Return the [x, y] coordinate for the center point of the cell that contains the specified text.  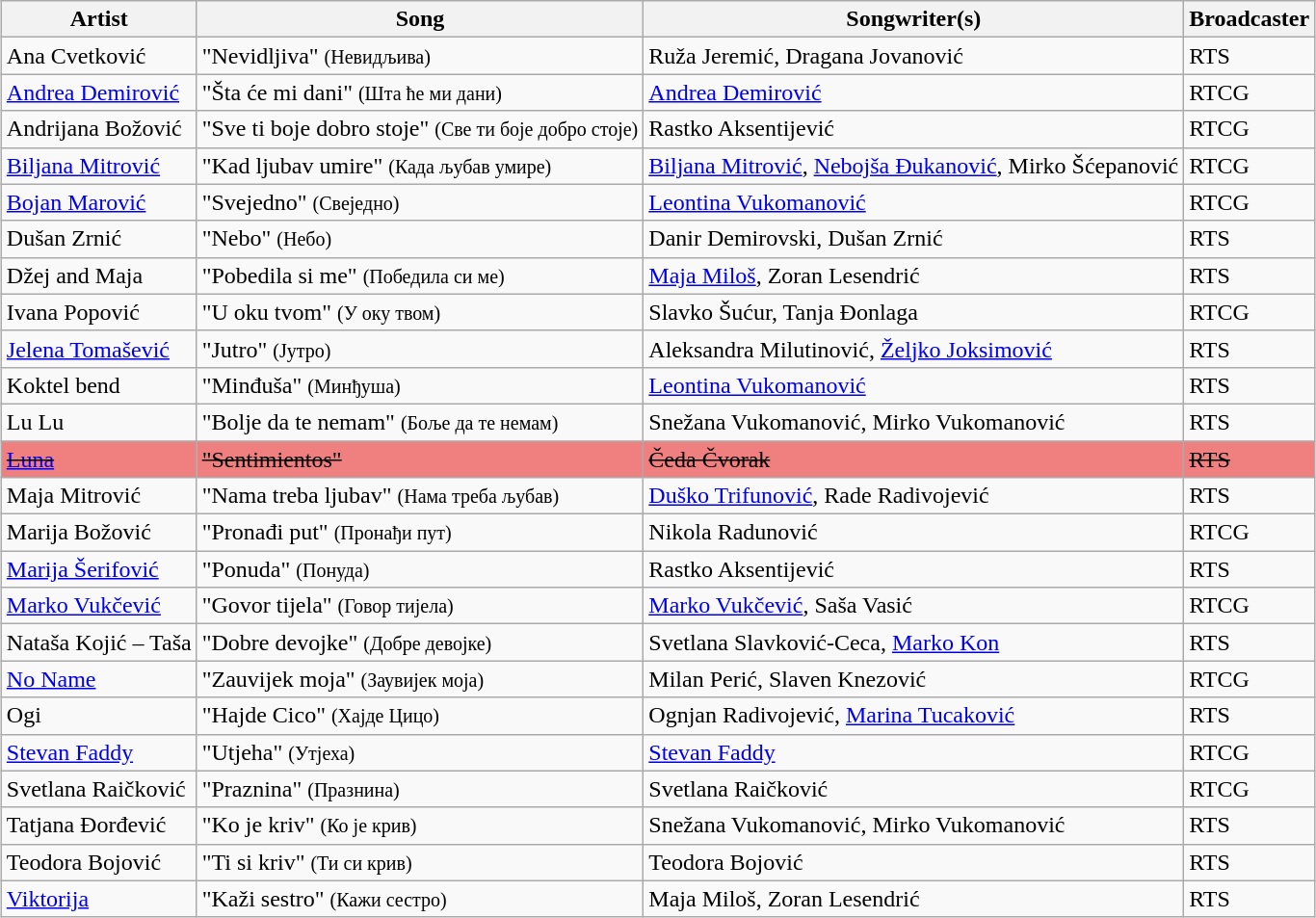
"Nevidljiva" (Невидљива) [420, 56]
"Govor tijela" (Говор тијела) [420, 606]
"Ponuda" (Понуда) [420, 569]
"Ti si kriv" (Ти си крив) [420, 862]
Dušan Zrnić [98, 239]
"U oku tvom" (У оку твом) [420, 312]
Aleksandra Milutinović, Željko Joksimović [913, 349]
Koktel bend [98, 385]
"Jutro" (Јутро) [420, 349]
Slavko Šućur, Tanja Ðonlaga [913, 312]
Biljana Mitrović, Nebojša Đukanović, Mirko Šćepanović [913, 166]
"Praznina" (Празнина) [420, 789]
"Kaži sestro" (Кажи сестро) [420, 899]
Broadcaster [1250, 19]
"Zauvijek moja" (Заувијек моја) [420, 679]
"Bolje da te nemam" (Боље да те немам) [420, 422]
Artist [98, 19]
Marko Vukčević [98, 606]
No Name [98, 679]
Ivana Popović [98, 312]
Marija Božović [98, 533]
Bojan Marović [98, 202]
Milan Perić, Slaven Knezović [913, 679]
"Sentimientos" [420, 459]
Duško Trifunović, Rade Radivojević [913, 496]
Jelena Tomašević [98, 349]
"Nebo" (Небо) [420, 239]
"Dobre devojke" (Добре девојке) [420, 643]
Biljana Mitrović [98, 166]
"Ko je kriv" (Ко је крив) [420, 826]
Andrijana Božović [98, 129]
Marija Šerifović [98, 569]
Viktorija [98, 899]
"Šta će mi dani" (Шта ће ми дани) [420, 92]
Luna [98, 459]
Čeda Čvorak [913, 459]
"Pronađi put" (Пронађи пут) [420, 533]
Ogi [98, 716]
Nikola Radunović [913, 533]
Ruža Jeremić, Dragana Jovanović [913, 56]
"Svejedno" (Свеједно) [420, 202]
Ognjan Radivojević, Marina Tucaković [913, 716]
Songwriter(s) [913, 19]
"Hajde Cico" (Хајде Цицо) [420, 716]
Svetlana Slavković-Ceca, Marko Kon [913, 643]
Song [420, 19]
"Pobedila si me" (Победила си ме) [420, 275]
Maja Mitrović [98, 496]
"Nama treba ljubav" (Нама треба љубав) [420, 496]
Danir Demirovski, Dušan Zrnić [913, 239]
Ana Cvetković [98, 56]
Marko Vukčević, Saša Vasić [913, 606]
"Kad ljubav umire" (Када љубав умире) [420, 166]
Nataša Kojić – Taša [98, 643]
"Minđuša" (Минђуша) [420, 385]
Džej and Maja [98, 275]
Tatjana Đorđević [98, 826]
"Utjeha" (Утјеха) [420, 752]
Lu Lu [98, 422]
"Sve ti boje dobro stoje" (Све ти боје добро стоје) [420, 129]
